Provide the [x, y] coordinate of the cell's center where the given text is located.  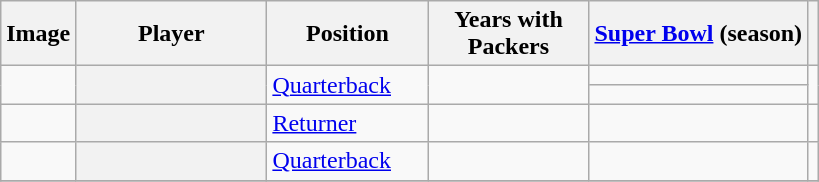
Position [348, 34]
Years with Packers [508, 34]
Returner [348, 123]
Player [172, 34]
Super Bowl (season) [698, 34]
Image [38, 34]
